Provide the (x, y) coordinate of the cell's center where the given text is located.  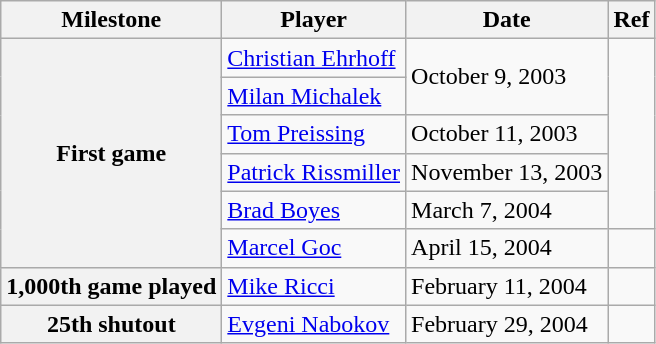
February 29, 2004 (507, 324)
Milan Michalek (314, 96)
1,000th game played (112, 286)
Date (507, 20)
November 13, 2003 (507, 172)
April 15, 2004 (507, 248)
Milestone (112, 20)
Evgeni Nabokov (314, 324)
Christian Ehrhoff (314, 58)
Ref (632, 20)
March 7, 2004 (507, 210)
Mike Ricci (314, 286)
First game (112, 153)
February 11, 2004 (507, 286)
Patrick Rissmiller (314, 172)
Marcel Goc (314, 248)
October 11, 2003 (507, 134)
Player (314, 20)
Brad Boyes (314, 210)
Tom Preissing (314, 134)
25th shutout (112, 324)
October 9, 2003 (507, 77)
